Pinpoint the cell where the given text exists, returning its [x, y] midpoint coordinate. 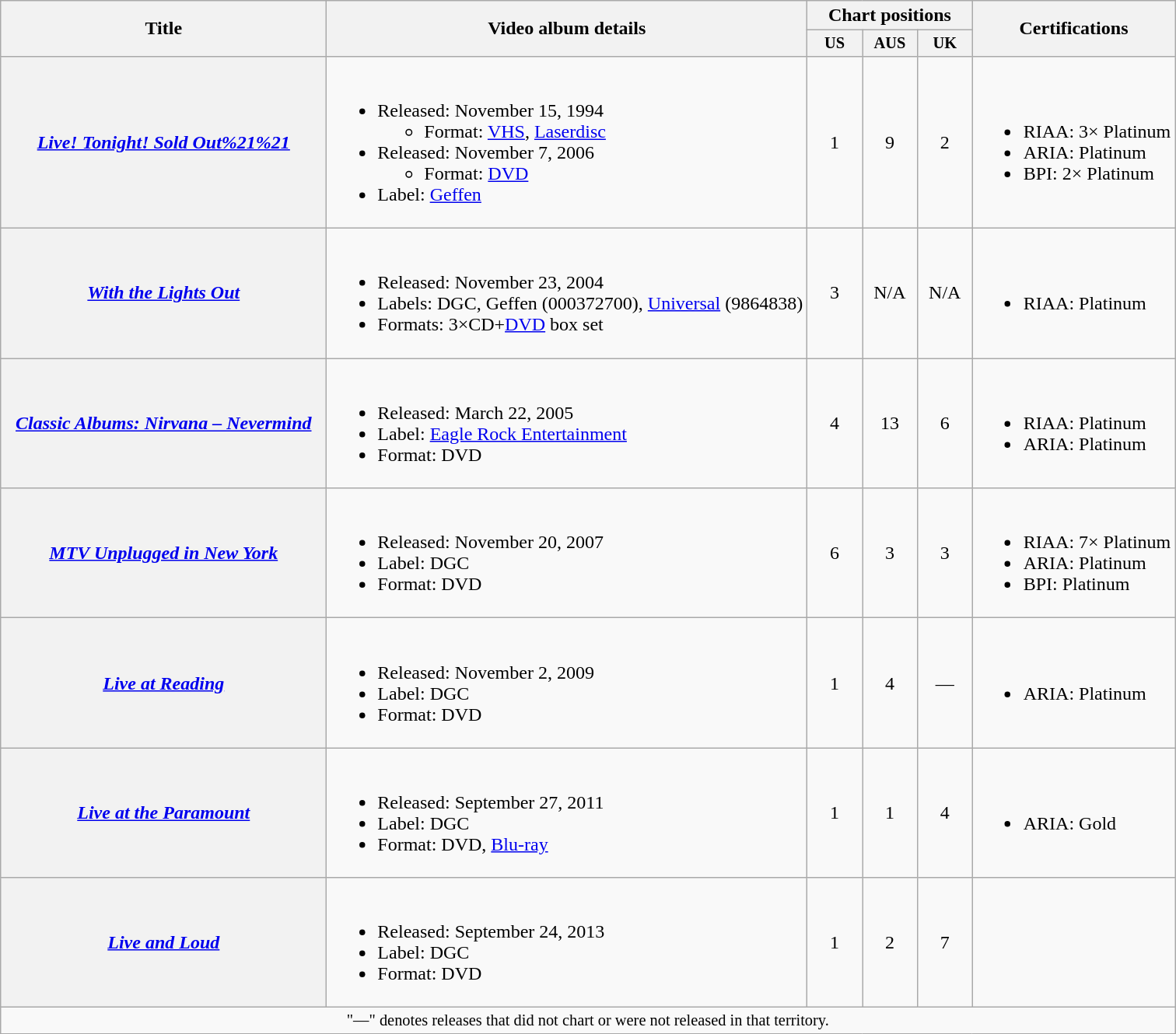
Live! Tonight! Sold Out%21%21 [163, 141]
UK [944, 44]
Released: November 20, 2007Label: DGCFormat: DVD [567, 554]
9 [890, 141]
Released: March 22, 2005Label: Eagle Rock EntertainmentFormat: DVD [567, 423]
Released: November 15, 1994Format: VHS, LaserdiscReleased: November 7, 2006Format: DVDLabel: Geffen [567, 141]
Released: November 23, 2004Labels: DGC, Geffen (000372700), Universal (9864838)Formats: 3×CD+DVD box set [567, 294]
Live and Loud [163, 942]
Live at Reading [163, 683]
Video album details [567, 29]
Live at the Paramount [163, 813]
Classic Albums: Nirvana – Nevermind [163, 423]
RIAA: 7× PlatinumARIA: PlatinumBPI: Platinum [1073, 554]
Released: September 24, 2013Label: DGCFormat: DVD [567, 942]
RIAA: Platinum [1073, 294]
RIAA: 3× PlatinumARIA: PlatinumBPI: 2× Platinum [1073, 141]
Certifications [1073, 29]
MTV Unplugged in New York [163, 554]
Chart positions [890, 16]
Released: September 27, 2011Label: DGCFormat: DVD, Blu-ray [567, 813]
7 [944, 942]
ARIA: Platinum [1073, 683]
AUS [890, 44]
— [944, 683]
RIAA: PlatinumARIA: Platinum [1073, 423]
With the Lights Out [163, 294]
13 [890, 423]
Title [163, 29]
Released: November 2, 2009Label: DGCFormat: DVD [567, 683]
"—" denotes releases that did not chart or were not released in that territory. [588, 1021]
US [835, 44]
ARIA: Gold [1073, 813]
